Provide the (X, Y) coordinate of the cell's center where the given text is located.  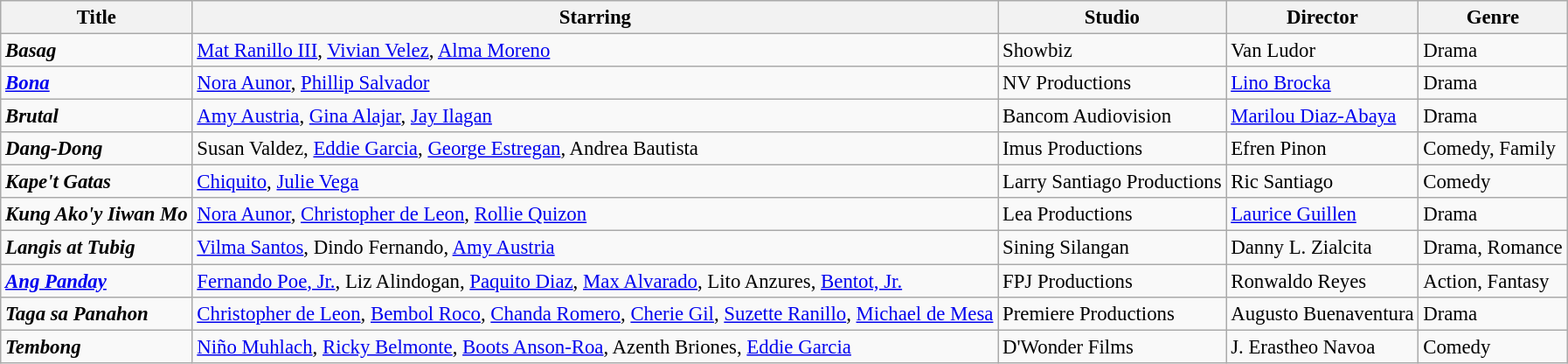
Tembong (96, 346)
Laurice Guillen (1322, 214)
Chiquito, Julie Vega (595, 182)
Augusto Buenaventura (1322, 313)
Nora Aunor, Christopher de Leon, Rollie Quizon (595, 214)
NV Productions (1112, 83)
Sining Silangan (1112, 248)
Ang Panday (96, 281)
Marilou Diaz-Abaya (1322, 116)
Starring (595, 17)
Mat Ranillo III, Vivian Velez, Alma Moreno (595, 51)
Fernando Poe, Jr., Liz Alindogan, Paquito Diaz, Max Alvarado, Lito Anzures, Bentot, Jr. (595, 281)
Van Ludor (1322, 51)
D'Wonder Films (1112, 346)
Larry Santiago Productions (1112, 182)
Taga sa Panahon (96, 313)
Drama, Romance (1493, 248)
Basag (96, 51)
Kape't Gatas (96, 182)
Danny L. Zialcita (1322, 248)
Dang-Dong (96, 149)
FPJ Productions (1112, 281)
Lino Brocka (1322, 83)
Vilma Santos, Dindo Fernando, Amy Austria (595, 248)
Brutal (96, 116)
Action, Fantasy (1493, 281)
Bona (96, 83)
Comedy, Family (1493, 149)
Amy Austria, Gina Alajar, Jay Ilagan (595, 116)
Efren Pinon (1322, 149)
Niño Muhlach, Ricky Belmonte, Boots Anson-Roa, Azenth Briones, Eddie Garcia (595, 346)
Bancom Audiovision (1112, 116)
Ronwaldo Reyes (1322, 281)
Lea Productions (1112, 214)
Ric Santiago (1322, 182)
Director (1322, 17)
J. Erastheo Navoa (1322, 346)
Genre (1493, 17)
Title (96, 17)
Christopher de Leon, Bembol Roco, Chanda Romero, Cherie Gil, Suzette Ranillo, Michael de Mesa (595, 313)
Kung Ako'y Iiwan Mo (96, 214)
Studio (1112, 17)
Premiere Productions (1112, 313)
Imus Productions (1112, 149)
Langis at Tubig (96, 248)
Susan Valdez, Eddie Garcia, George Estregan, Andrea Bautista (595, 149)
Nora Aunor, Phillip Salvador (595, 83)
Showbiz (1112, 51)
